Scan for the cell matching the given text and deliver its (X, Y) coordinate at center. 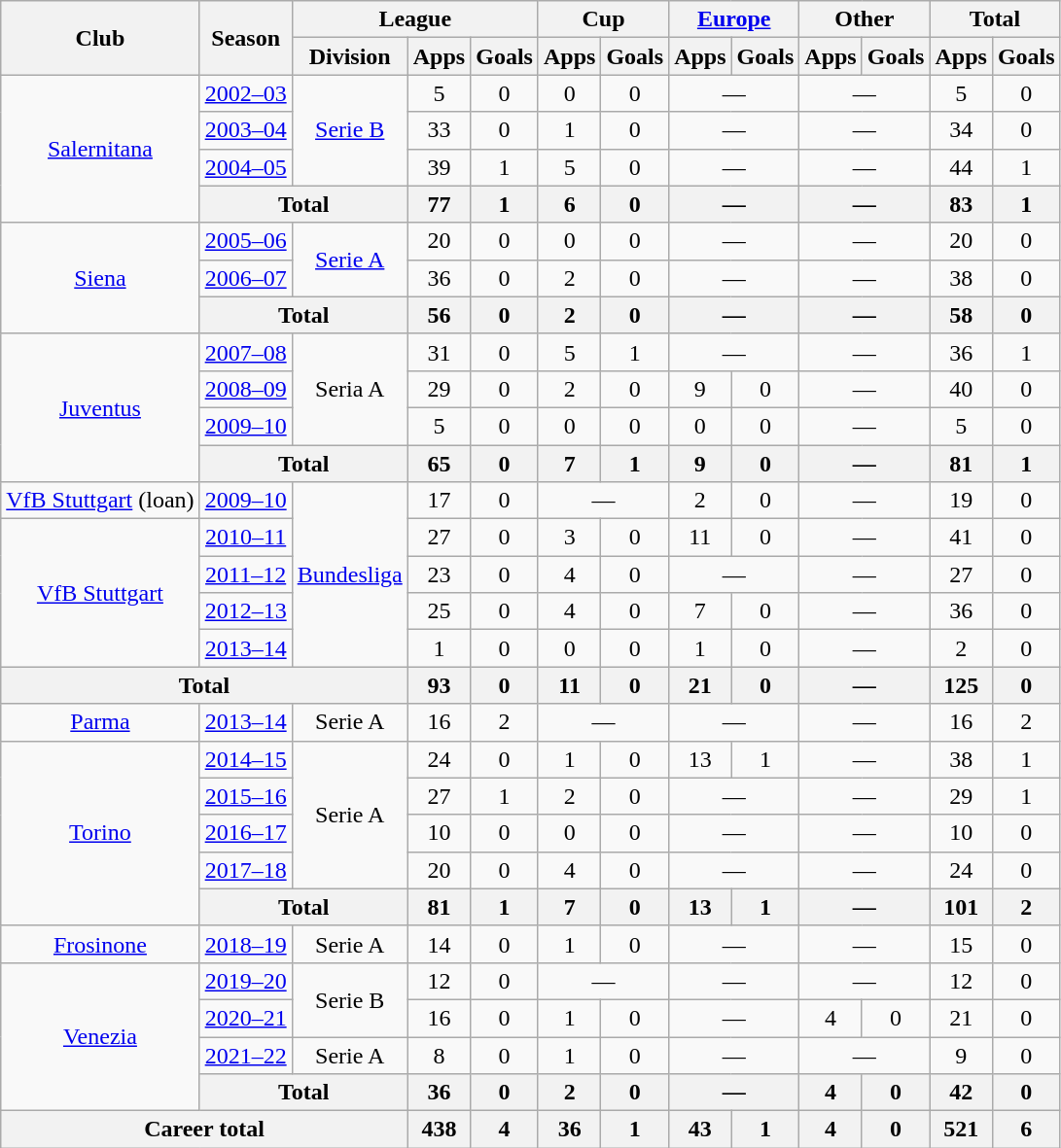
83 (961, 204)
2011–12 (245, 574)
Frosinone (100, 944)
VfB Stuttgart (100, 593)
15 (961, 944)
2004–05 (245, 167)
2016–17 (245, 833)
58 (961, 315)
Career total (204, 1130)
2003–04 (245, 130)
2021–22 (245, 1055)
101 (961, 907)
77 (439, 204)
2015–16 (245, 796)
39 (439, 167)
17 (439, 501)
2020–21 (245, 1018)
2018–19 (245, 944)
2017–18 (245, 870)
438 (439, 1130)
31 (439, 352)
League (414, 19)
Seria A (350, 389)
65 (439, 464)
Bundesliga (350, 574)
93 (439, 685)
42 (961, 1093)
2005–06 (245, 241)
19 (961, 501)
2002–03 (245, 93)
2010–11 (245, 538)
3 (569, 538)
34 (961, 130)
Parma (100, 722)
Club (100, 38)
Salernitana (100, 149)
44 (961, 167)
VfB Stuttgart (loan) (100, 501)
Siena (100, 278)
125 (961, 685)
25 (439, 611)
Other (865, 19)
2007–08 (245, 352)
Venezia (100, 1036)
2008–09 (245, 389)
56 (439, 315)
8 (439, 1055)
Division (350, 56)
Europe (734, 19)
40 (961, 389)
Cup (603, 19)
2012–13 (245, 611)
43 (700, 1130)
2019–20 (245, 981)
Season (245, 38)
23 (439, 574)
Torino (100, 833)
41 (961, 538)
2006–07 (245, 278)
2014–15 (245, 759)
14 (439, 944)
Juventus (100, 407)
33 (439, 130)
521 (961, 1130)
